Locate the cell with the specified text and output its (x, y) center coordinate. 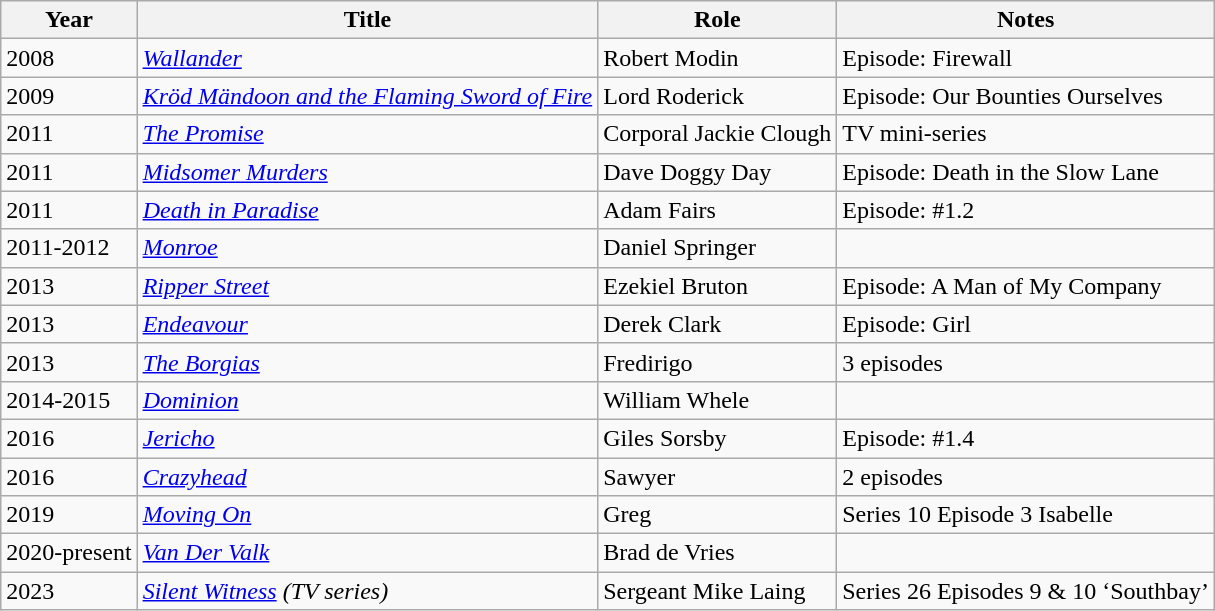
2011-2012 (69, 248)
Monroe (368, 248)
Adam Fairs (718, 210)
2008 (69, 58)
Title (368, 20)
Death in Paradise (368, 210)
Endeavour (368, 324)
Sawyer (718, 477)
Giles Sorsby (718, 438)
2020-present (69, 553)
Ripper Street (368, 286)
Brad de Vries (718, 553)
Daniel Springer (718, 248)
Silent Witness (TV series) (368, 591)
Crazyhead (368, 477)
Greg (718, 515)
Episode: #1.2 (1026, 210)
Episode: Death in the Slow Lane (1026, 172)
Episode: A Man of My Company (1026, 286)
Kröd Mändoon and the Flaming Sword of Fire (368, 96)
Episode: Firewall (1026, 58)
Derek Clark (718, 324)
Notes (1026, 20)
Episode: Our Bounties Ourselves (1026, 96)
Fredirigo (718, 362)
Midsomer Murders (368, 172)
Year (69, 20)
Van Der Valk (368, 553)
Jericho (368, 438)
Episode: #1.4 (1026, 438)
3 episodes (1026, 362)
2014-2015 (69, 400)
Series 26 Episodes 9 & 10 ‘Southbay’ (1026, 591)
Ezekiel Bruton (718, 286)
William Whele (718, 400)
The Borgias (368, 362)
Robert Modin (718, 58)
TV mini-series (1026, 134)
Wallander (368, 58)
2009 (69, 96)
Role (718, 20)
Moving On (368, 515)
2019 (69, 515)
Series 10 Episode 3 Isabelle (1026, 515)
2 episodes (1026, 477)
Lord Roderick (718, 96)
The Promise (368, 134)
Dominion (368, 400)
Dave Doggy Day (718, 172)
Sergeant Mike Laing (718, 591)
Corporal Jackie Clough (718, 134)
Episode: Girl (1026, 324)
2023 (69, 591)
